Capture the cell that displays the provided text and extract its [x, y] central coordinate. 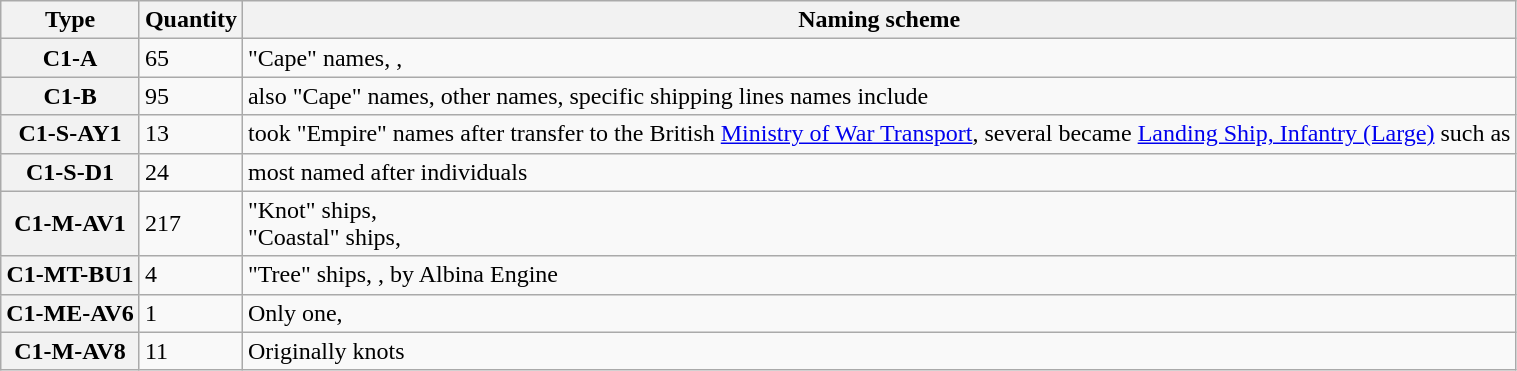
"Knot" ships, "Coastal" ships, [879, 224]
95 [190, 96]
"Tree" ships, , by Albina Engine [879, 275]
Type [70, 20]
"Cape" names, , [879, 58]
C1-M-AV8 [70, 351]
C1-MT-BU1 [70, 275]
C1-S-AY1 [70, 134]
24 [190, 172]
most named after individuals [879, 172]
13 [190, 134]
took "Empire" names after transfer to the British Ministry of War Transport, several became Landing Ship, Infantry (Large) such as [879, 134]
1 [190, 313]
C1-A [70, 58]
11 [190, 351]
Only one, [879, 313]
4 [190, 275]
Naming scheme [879, 20]
Quantity [190, 20]
C1-B [70, 96]
C1-ME-AV6 [70, 313]
Originally knots [879, 351]
C1-S-D1 [70, 172]
also "Cape" names, other names, specific shipping lines names include [879, 96]
C1-M-AV1 [70, 224]
217 [190, 224]
65 [190, 58]
